Detect which cell encompasses the target text, then output its (x, y) center coordinate. 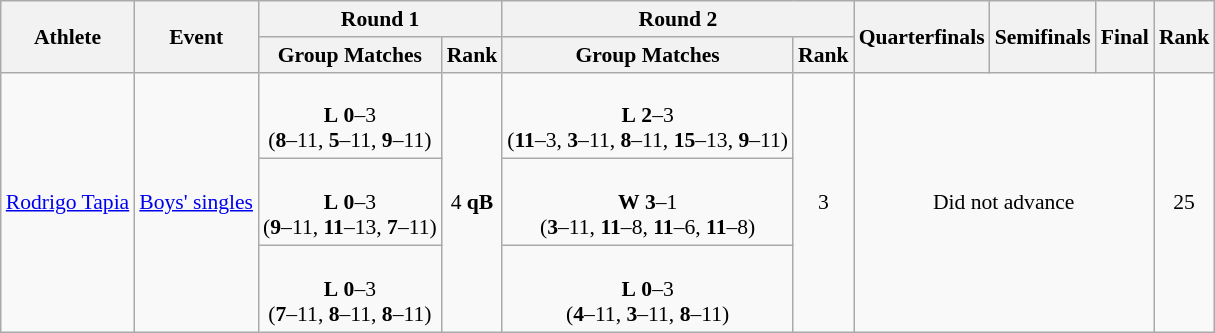
L 0–3 (9–11, 11–13, 7–11) (350, 202)
Rodrigo Tapia (68, 202)
L 0–3 (4–11, 3–11, 8–11) (648, 290)
Athlete (68, 36)
Round 1 (380, 19)
Did not advance (1004, 202)
W 3–1 (3–11, 11–8, 11–6, 11–8) (648, 202)
4 qB (472, 202)
L 0–3 (7–11, 8–11, 8–11) (350, 290)
Quarterfinals (922, 36)
Final (1125, 36)
Semifinals (1043, 36)
Event (196, 36)
Round 2 (678, 19)
3 (824, 202)
L 0–3 (8–11, 5–11, 9–11) (350, 116)
L 2–3 (11–3, 3–11, 8–11, 15–13, 9–11) (648, 116)
Boys' singles (196, 202)
25 (1184, 202)
